Scan for the cell matching the given text and deliver its [X, Y] coordinate at center. 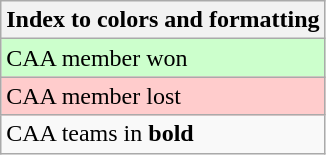
CAA member lost [163, 96]
Index to colors and formatting [163, 20]
CAA member won [163, 58]
CAA teams in bold [163, 134]
